Locate the cell with the specified text and output its [X, Y] center coordinate. 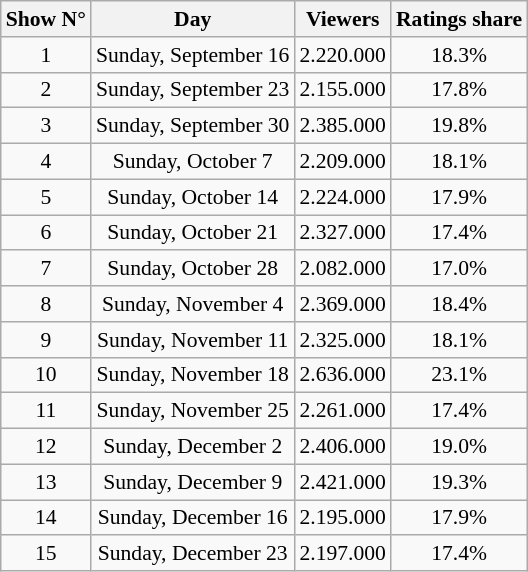
2.406.000 [342, 447]
11 [46, 411]
Sunday, November 25 [193, 411]
7 [46, 269]
2.636.000 [342, 375]
14 [46, 518]
2.325.000 [342, 340]
2 [46, 90]
23.1% [459, 375]
19.8% [459, 126]
6 [46, 233]
Sunday, December 9 [193, 482]
1 [46, 55]
Sunday, November 18 [193, 375]
3 [46, 126]
5 [46, 197]
Sunday, October 28 [193, 269]
18.3% [459, 55]
Sunday, December 2 [193, 447]
2.155.000 [342, 90]
12 [46, 447]
Sunday, October 21 [193, 233]
19.3% [459, 482]
Day [193, 19]
2.385.000 [342, 126]
Sunday, October 7 [193, 162]
19.0% [459, 447]
9 [46, 340]
2.224.000 [342, 197]
17.0% [459, 269]
2.082.000 [342, 269]
2.195.000 [342, 518]
2.209.000 [342, 162]
Sunday, December 23 [193, 554]
2.369.000 [342, 304]
Show N° [46, 19]
17.8% [459, 90]
Sunday, October 14 [193, 197]
Viewers [342, 19]
2.327.000 [342, 233]
Sunday, September 30 [193, 126]
4 [46, 162]
15 [46, 554]
Sunday, September 23 [193, 90]
Sunday, November 4 [193, 304]
Ratings share [459, 19]
2.197.000 [342, 554]
Sunday, September 16 [193, 55]
10 [46, 375]
2.220.000 [342, 55]
2.261.000 [342, 411]
2.421.000 [342, 482]
13 [46, 482]
Sunday, November 11 [193, 340]
18.4% [459, 304]
8 [46, 304]
Sunday, December 16 [193, 518]
